Determine the (X, Y) coordinate at the center of the cell enclosing the given text.  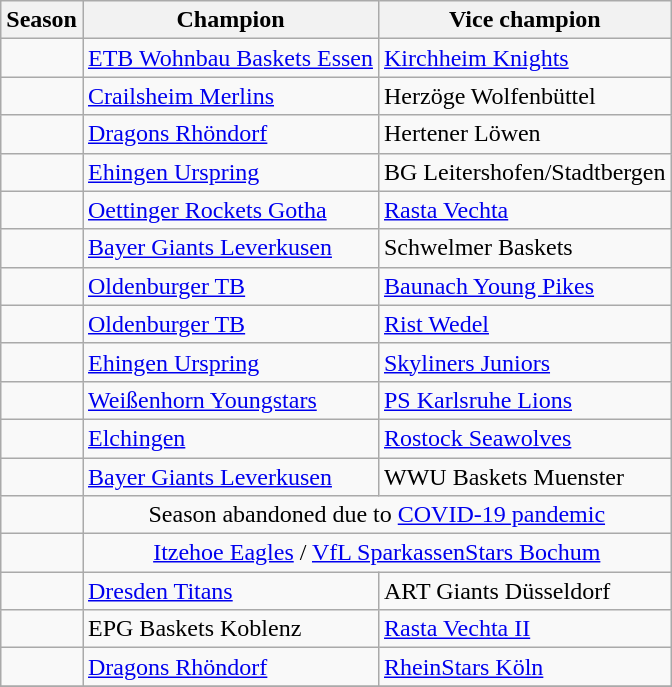
Oettinger Rockets Gotha (230, 210)
Rist Wedel (524, 324)
Elchingen (230, 438)
Hertener Löwen (524, 134)
Rostock Seawolves (524, 438)
Kirchheim Knights (524, 58)
Herzöge Wolfenbüttel (524, 96)
Rasta Vechta II (524, 629)
Itzehoe Eagles / VfL SparkassenStars Bochum (376, 553)
ART Giants Düsseldorf (524, 591)
ETB Wohnbau Baskets Essen (230, 58)
Weißenhorn Youngstars (230, 400)
BG Leitershofen/Stadtbergen (524, 172)
PS Karlsruhe Lions (524, 400)
Champion (230, 20)
RheinStars Köln (524, 667)
EPG Baskets Koblenz (230, 629)
Crailsheim Merlins (230, 96)
Dresden Titans (230, 591)
Season abandoned due to COVID-19 pandemic (376, 515)
WWU Baskets Muenster (524, 477)
Season (42, 20)
Baunach Young Pikes (524, 286)
Skyliners Juniors (524, 362)
Vice champion (524, 20)
Rasta Vechta (524, 210)
Schwelmer Baskets (524, 248)
